Return the (X, Y) coordinate for the center point of the cell that contains the specified text.  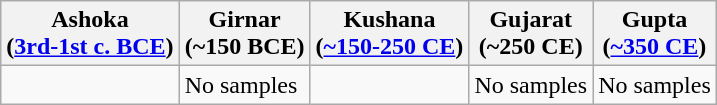
Girnar(~150 BCE) (244, 34)
Ashoka(3rd-1st c. BCE) (90, 34)
Kushana(~150-250 CE) (390, 34)
Gupta(~350 CE) (655, 34)
Gujarat(~250 CE) (531, 34)
